Detect which cell encompasses the target text, then output its [X, Y] center coordinate. 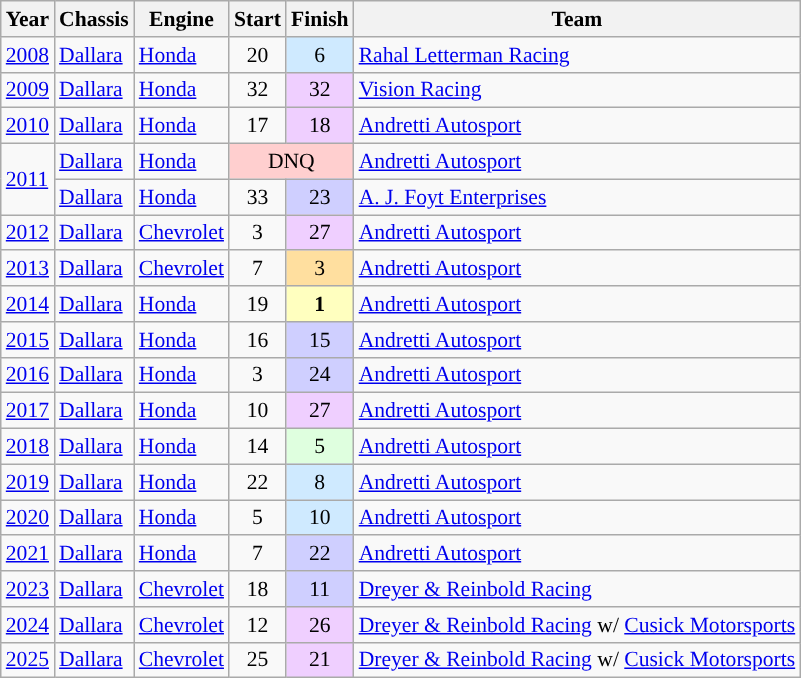
6 [320, 55]
Year [28, 19]
Chassis [94, 19]
11 [320, 589]
2020 [28, 518]
2019 [28, 482]
Dreyer & Reinbold Racing [578, 589]
15 [320, 340]
Team [578, 19]
Rahal Letterman Racing [578, 55]
21 [320, 660]
14 [258, 447]
20 [258, 55]
2012 [28, 233]
26 [320, 625]
12 [258, 625]
2008 [28, 55]
2016 [28, 375]
Engine [182, 19]
1 [320, 304]
25 [258, 660]
2021 [28, 554]
2014 [28, 304]
DNQ [292, 162]
Vision Racing [578, 90]
24 [320, 375]
2017 [28, 411]
2009 [28, 90]
2018 [28, 447]
Start [258, 19]
2011 [28, 180]
19 [258, 304]
2010 [28, 126]
2023 [28, 589]
16 [258, 340]
33 [258, 197]
2024 [28, 625]
2015 [28, 340]
A. J. Foyt Enterprises [578, 197]
Finish [320, 19]
23 [320, 197]
8 [320, 482]
2025 [28, 660]
17 [258, 126]
2013 [28, 269]
